For the text-containing cell, return its midpoint in (x, y) coordinate format. 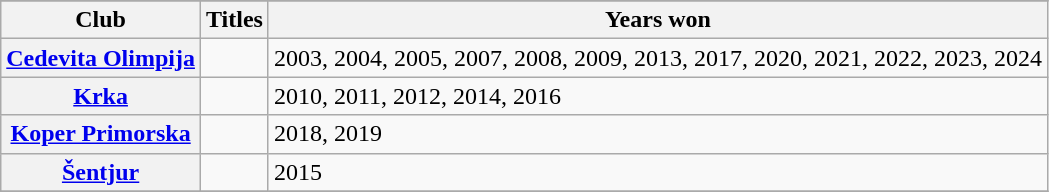
Krka (101, 96)
Years won (658, 20)
Šentjur (101, 172)
Cedevita Olimpija (101, 58)
2010, 2011, 2012, 2014, 2016 (658, 96)
Titles (234, 20)
Club (101, 20)
2015 (658, 172)
2003, 2004, 2005, 2007, 2008, 2009, 2013, 2017, 2020, 2021, 2022, 2023, 2024 (658, 58)
Koper Primorska (101, 134)
2018, 2019 (658, 134)
